Search for the cell housing the specified text and yield its (X, Y) center coordinate. 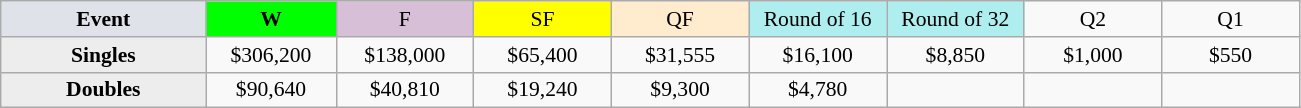
$31,555 (680, 55)
$16,100 (818, 55)
$1,000 (1093, 55)
QF (680, 19)
$4,780 (818, 90)
$65,400 (543, 55)
Event (104, 19)
$40,810 (405, 90)
Round of 16 (818, 19)
$306,200 (271, 55)
Q1 (1231, 19)
$19,240 (543, 90)
SF (543, 19)
$550 (1231, 55)
Singles (104, 55)
Round of 32 (955, 19)
$90,640 (271, 90)
$9,300 (680, 90)
Doubles (104, 90)
Q2 (1093, 19)
W (271, 19)
$8,850 (955, 55)
$138,000 (405, 55)
F (405, 19)
